Scan for the cell matching the given text and deliver its (x, y) coordinate at center. 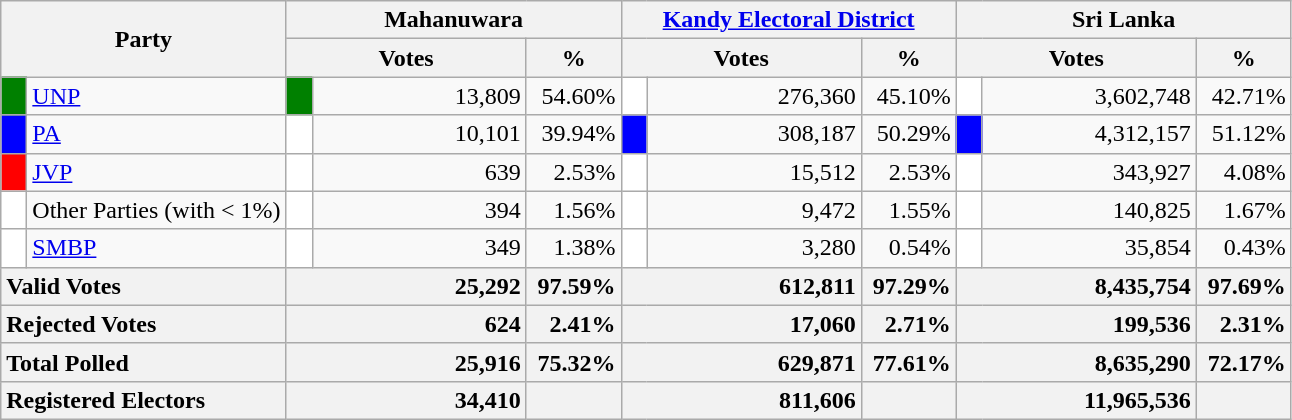
1.56% (574, 210)
97.69% (1244, 286)
8,435,754 (1076, 286)
8,635,290 (1076, 362)
0.54% (908, 248)
75.32% (574, 362)
Valid Votes (144, 286)
Total Polled (144, 362)
3,602,748 (1089, 96)
34,410 (406, 400)
50.29% (908, 134)
51.12% (1244, 134)
2.41% (574, 324)
9,472 (754, 210)
4.08% (1244, 172)
0.43% (1244, 248)
276,360 (754, 96)
97.59% (574, 286)
3,280 (754, 248)
Registered Electors (144, 400)
Rejected Votes (144, 324)
54.60% (574, 96)
JVP (156, 172)
SMBP (156, 248)
612,811 (741, 286)
308,187 (754, 134)
45.10% (908, 96)
25,916 (406, 362)
72.17% (1244, 362)
13,809 (419, 96)
17,060 (741, 324)
42.71% (1244, 96)
349 (419, 248)
Other Parties (with < 1%) (156, 210)
2.71% (908, 324)
1.67% (1244, 210)
77.61% (908, 362)
35,854 (1089, 248)
Kandy Electoral District (788, 20)
343,927 (1089, 172)
10,101 (419, 134)
25,292 (406, 286)
629,871 (741, 362)
624 (406, 324)
4,312,157 (1089, 134)
1.55% (908, 210)
11,965,536 (1076, 400)
UNP (156, 96)
Mahanuwara (454, 20)
394 (419, 210)
199,536 (1076, 324)
39.94% (574, 134)
Party (144, 39)
2.31% (1244, 324)
97.29% (908, 286)
PA (156, 134)
Sri Lanka (1124, 20)
1.38% (574, 248)
140,825 (1089, 210)
639 (419, 172)
15,512 (754, 172)
811,606 (741, 400)
